Output the [x, y] coordinate of the center of the cell containing the given text.  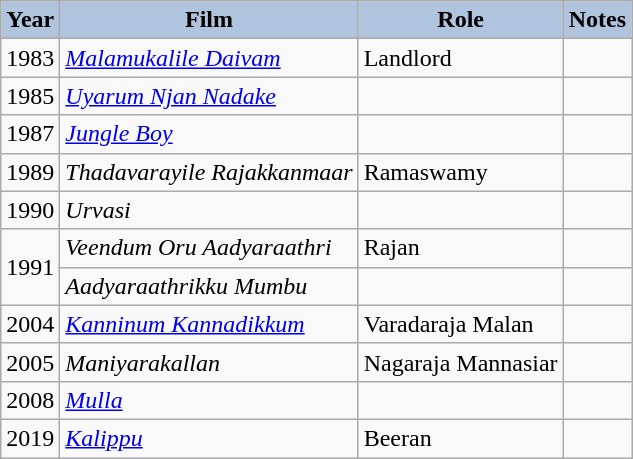
Notes [597, 20]
2004 [30, 324]
Urvasi [209, 210]
Landlord [460, 58]
2008 [30, 400]
Varadaraja Malan [460, 324]
1990 [30, 210]
1991 [30, 267]
Malamukalile Daivam [209, 58]
Veendum Oru Aadyaraathri [209, 248]
1989 [30, 172]
Role [460, 20]
2005 [30, 362]
Aadyaraathrikku Mumbu [209, 286]
Mulla [209, 400]
Beeran [460, 438]
Rajan [460, 248]
1983 [30, 58]
Kanninum Kannadikkum [209, 324]
2019 [30, 438]
Uyarum Njan Nadake [209, 96]
Kalippu [209, 438]
Film [209, 20]
Maniyarakallan [209, 362]
1985 [30, 96]
Ramaswamy [460, 172]
Nagaraja Mannasiar [460, 362]
Jungle Boy [209, 134]
1987 [30, 134]
Thadavarayile Rajakkanmaar [209, 172]
Year [30, 20]
